Identify which cell holds the provided text, then report its (X, Y) central coordinate. 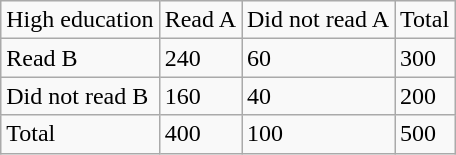
Did not read B (80, 96)
300 (425, 58)
160 (200, 96)
100 (318, 134)
60 (318, 58)
200 (425, 96)
240 (200, 58)
Read B (80, 58)
500 (425, 134)
Did not read A (318, 20)
Read A (200, 20)
High education (80, 20)
400 (200, 134)
40 (318, 96)
